Capture the cell that displays the provided text and extract its (x, y) central coordinate. 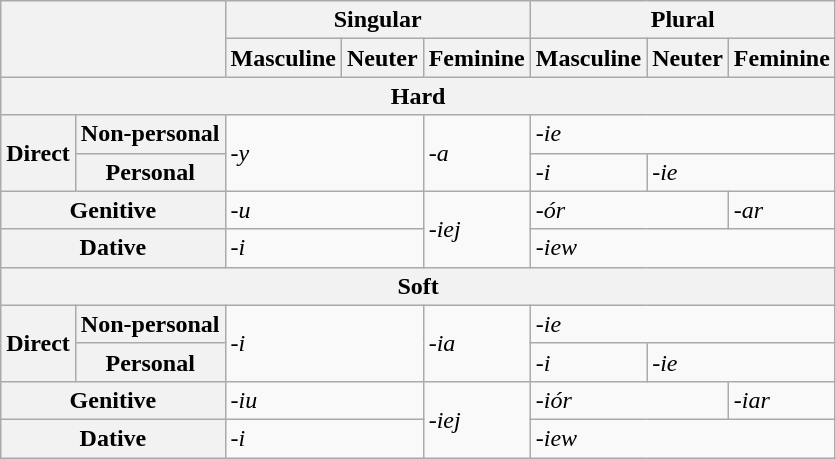
-u (324, 210)
-y (324, 153)
-ór (629, 210)
-iar (782, 400)
Soft (418, 286)
-iór (629, 400)
-ar (782, 210)
-ia (476, 343)
Plural (682, 20)
-iu (324, 400)
-a (476, 153)
Hard (418, 96)
Singular (378, 20)
